Extract the [X, Y] coordinate from the center of the cell holding the provided text.  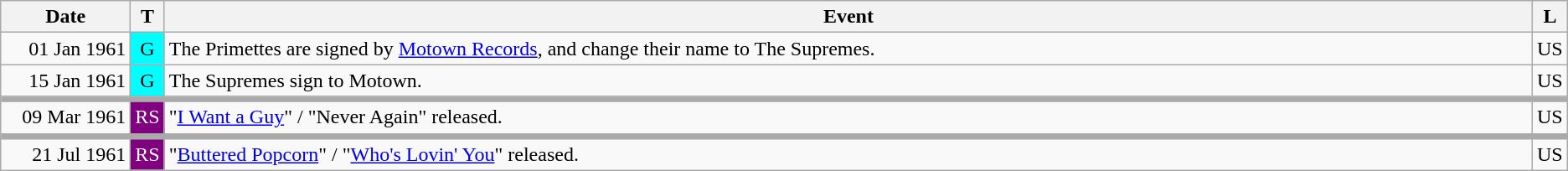
"Buttered Popcorn" / "Who's Lovin' You" released. [848, 154]
21 Jul 1961 [65, 154]
15 Jan 1961 [65, 80]
09 Mar 1961 [65, 117]
"I Want a Guy" / "Never Again" released. [848, 117]
L [1550, 17]
The Primettes are signed by Motown Records, and change their name to The Supremes. [848, 49]
01 Jan 1961 [65, 49]
The Supremes sign to Motown. [848, 80]
Date [65, 17]
Event [848, 17]
T [147, 17]
